Pinpoint the cell where the given text exists, returning its [X, Y] midpoint coordinate. 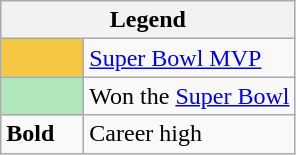
Legend [148, 20]
Super Bowl MVP [190, 58]
Bold [42, 134]
Career high [190, 134]
Won the Super Bowl [190, 96]
